Scan for the cell matching the given text and deliver its (X, Y) coordinate at center. 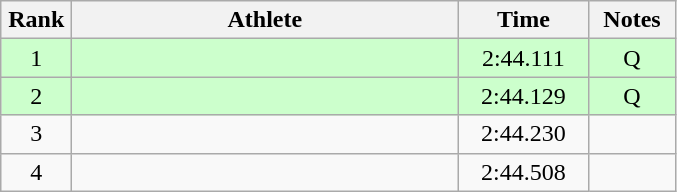
2:44.508 (524, 172)
Time (524, 20)
Notes (632, 20)
Athlete (265, 20)
2:44.230 (524, 134)
1 (36, 58)
Rank (36, 20)
2:44.129 (524, 96)
4 (36, 172)
3 (36, 134)
2:44.111 (524, 58)
2 (36, 96)
